Scan for the cell matching the given text and deliver its [x, y] coordinate at center. 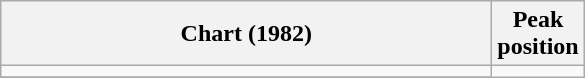
Peakposition [538, 34]
Chart (1982) [246, 34]
